Search for the cell housing the specified text and yield its [x, y] center coordinate. 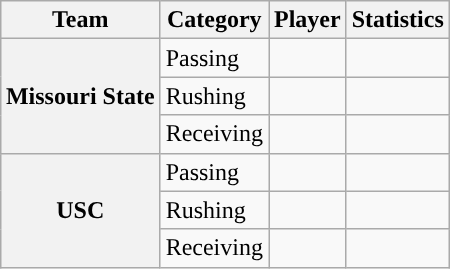
Category [214, 20]
Team [80, 20]
Missouri State [80, 96]
Player [307, 20]
USC [80, 210]
Statistics [398, 20]
